Extract the [X, Y] coordinate from the center of the cell holding the provided text.  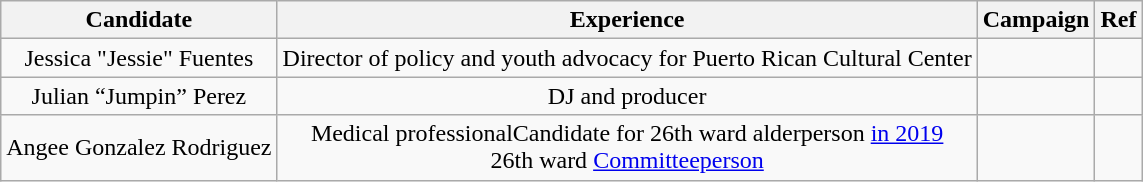
Medical professionalCandidate for 26th ward alderperson in 201926th ward Committeeperson [627, 148]
Ref [1118, 20]
Jessica "Jessie" Fuentes [139, 58]
Campaign [1036, 20]
Julian “Jumpin” Perez [139, 96]
Experience [627, 20]
DJ and producer [627, 96]
Angee Gonzalez Rodriguez [139, 148]
Director of policy and youth advocacy for Puerto Rican Cultural Center [627, 58]
Candidate [139, 20]
